For the text-containing cell, return its midpoint in [x, y] coordinate format. 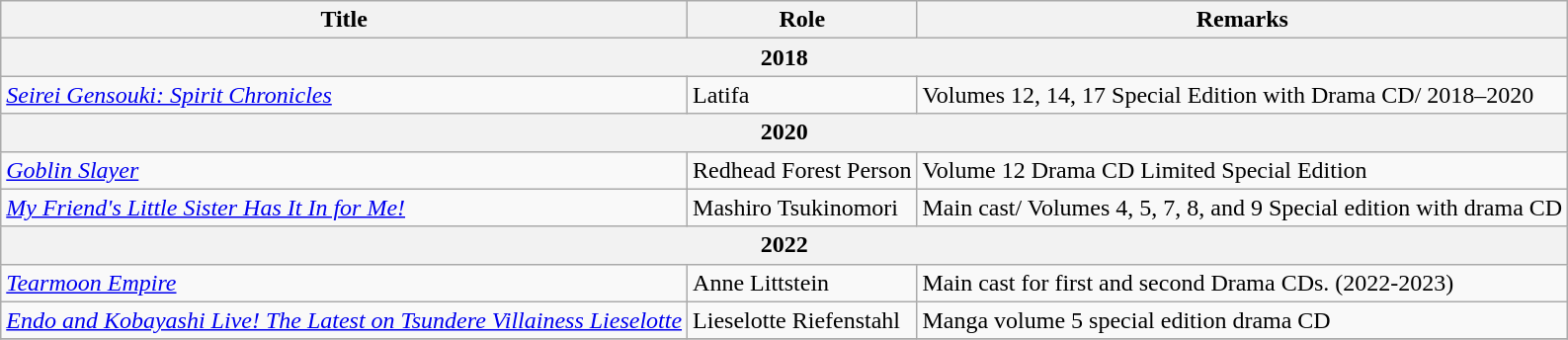
Remarks [1243, 20]
Main cast/ Volumes 4, 5, 7, 8, and 9 Special edition with drama CD [1243, 208]
Main cast for first and second Drama CDs. (2022-2023) [1243, 283]
Volume 12 Drama CD Limited Special Edition [1243, 170]
Redhead Forest Person [802, 170]
Lieselotte Riefenstahl [802, 320]
Latifa [802, 95]
Endo and Kobayashi Live! The Latest on Tsundere Villainess Lieselotte [344, 320]
Title [344, 20]
Mashiro Tsukinomori [802, 208]
Anne Littstein [802, 283]
Manga volume 5 special edition drama CD [1243, 320]
Tearmoon Empire [344, 283]
Goblin Slayer [344, 170]
2020 [784, 132]
Seirei Gensouki: Spirit Chronicles [344, 95]
2022 [784, 245]
Role [802, 20]
Volumes 12, 14, 17 Special Edition with Drama CD/ 2018–2020 [1243, 95]
My Friend's Little Sister Has It In for Me! [344, 208]
2018 [784, 57]
